Find where the given text appears and provide that cell's center as (X, Y) coordinate. 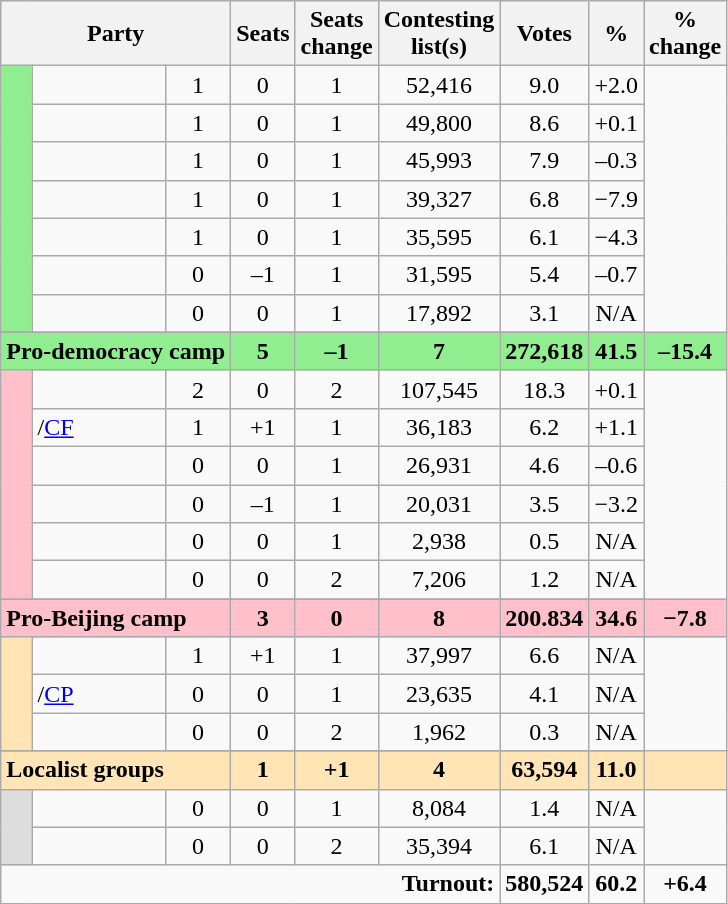
6.6 (544, 656)
45,993 (439, 161)
26,931 (439, 465)
% (616, 34)
580,524 (544, 884)
37,997 (439, 656)
−7.8 (686, 618)
5.4 (544, 275)
Pro-Beijing camp (116, 618)
Party (116, 34)
39,327 (439, 199)
8 (439, 618)
3.1 (544, 313)
0.3 (544, 732)
6.2 (544, 427)
+2.0 (616, 85)
4.6 (544, 465)
4.1 (544, 694)
–0.6 (616, 465)
Seats (263, 34)
+6.4 (686, 884)
34.6 (616, 618)
7 (439, 351)
20,031 (439, 503)
–15.4 (686, 351)
49,800 (439, 123)
8.6 (544, 123)
Contestinglist(s) (439, 34)
−7.9 (616, 199)
11.0 (616, 770)
–0.3 (616, 161)
23,635 (439, 694)
18.3 (544, 389)
31,595 (439, 275)
+1.1 (616, 427)
−3.2 (616, 503)
63,594 (544, 770)
3.5 (544, 503)
3 (263, 618)
200.834 (544, 618)
4 (439, 770)
–0.7 (616, 275)
6.8 (544, 199)
Votes (544, 34)
7,206 (439, 580)
35,595 (439, 237)
Turnout: (250, 884)
9.0 (544, 85)
1,962 (439, 732)
36,183 (439, 427)
107,545 (439, 389)
1.4 (544, 808)
/CF (98, 427)
2,938 (439, 542)
−4.3 (616, 237)
5 (263, 351)
35,394 (439, 846)
52,416 (439, 85)
1.2 (544, 580)
/CP (98, 694)
41.5 (616, 351)
Pro-democracy camp (116, 351)
17,892 (439, 313)
Seatschange (336, 34)
7.9 (544, 161)
0.5 (544, 542)
272,618 (544, 351)
8,084 (439, 808)
%change (686, 34)
60.2 (616, 884)
Localist groups (116, 770)
